Find where the given text appears and provide that cell's center as [x, y] coordinate. 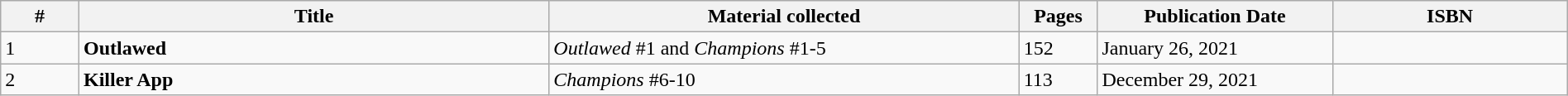
2 [40, 79]
# [40, 17]
Pages [1059, 17]
December 29, 2021 [1215, 79]
113 [1059, 79]
Outlawed #1 and Champions #1-5 [784, 48]
Title [313, 17]
Publication Date [1215, 17]
Killer App [313, 79]
Outlawed [313, 48]
Material collected [784, 17]
1 [40, 48]
January 26, 2021 [1215, 48]
ISBN [1450, 17]
152 [1059, 48]
Champions #6-10 [784, 79]
